Identify which cell holds the provided text, then report its (x, y) central coordinate. 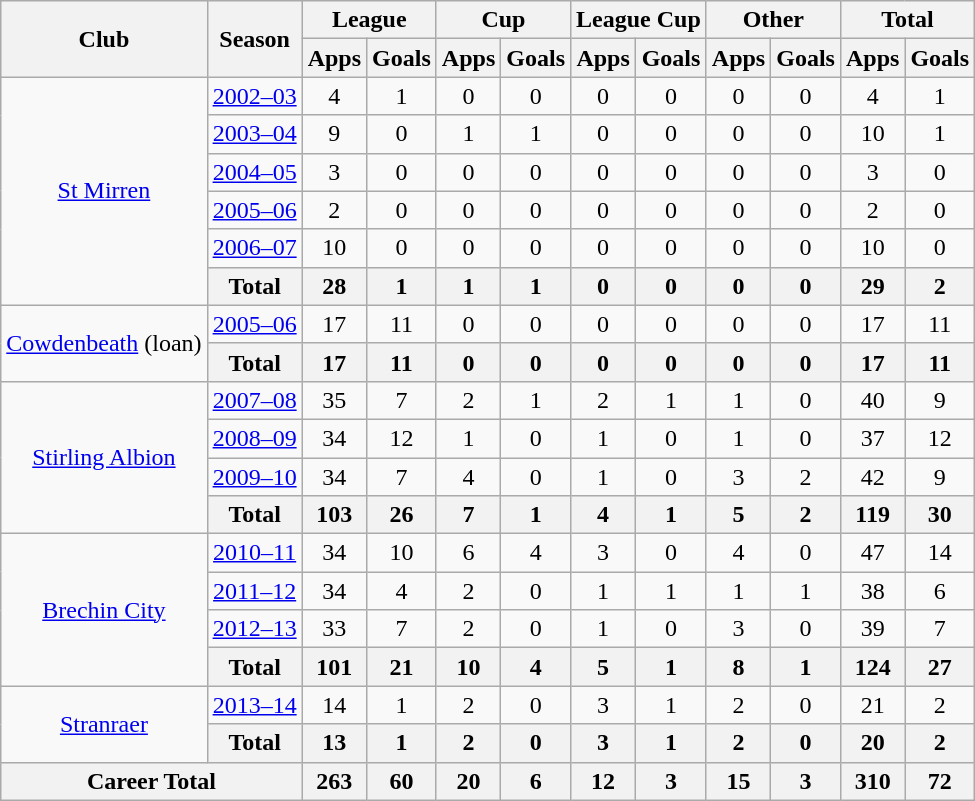
2013–14 (254, 705)
2006–07 (254, 248)
37 (872, 438)
Stranraer (104, 724)
103 (334, 515)
2004–05 (254, 172)
29 (872, 286)
League Cup (639, 20)
47 (872, 553)
263 (334, 781)
2008–09 (254, 438)
33 (334, 629)
42 (872, 477)
26 (402, 515)
Stirling Albion (104, 457)
Other (773, 20)
13 (334, 743)
8 (738, 667)
60 (402, 781)
2007–08 (254, 400)
Cup (503, 20)
38 (872, 591)
Brechin City (104, 610)
2002–03 (254, 96)
28 (334, 286)
2009–10 (254, 477)
124 (872, 667)
2003–04 (254, 134)
310 (872, 781)
39 (872, 629)
27 (940, 667)
119 (872, 515)
League (369, 20)
72 (940, 781)
Cowdenbeath (loan) (104, 343)
St Mirren (104, 191)
101 (334, 667)
Career Total (152, 781)
30 (940, 515)
2010–11 (254, 553)
15 (738, 781)
Club (104, 39)
2012–13 (254, 629)
2011–12 (254, 591)
40 (872, 400)
35 (334, 400)
Season (254, 39)
